Provide the [x, y] coordinate of the cell's center where the given text is located.  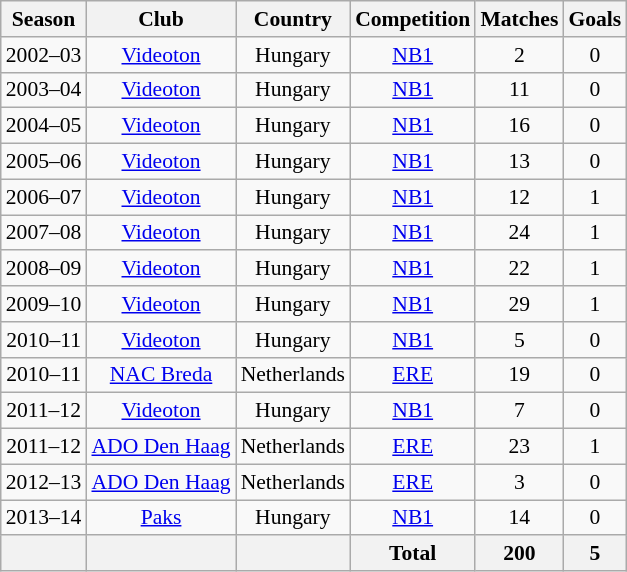
Matches [519, 19]
Season [44, 19]
2003–04 [44, 90]
2 [519, 55]
19 [519, 375]
2008–09 [44, 269]
NAC Breda [160, 375]
23 [519, 447]
2009–10 [44, 304]
2005–06 [44, 162]
16 [519, 126]
7 [519, 411]
3 [519, 482]
2012–13 [44, 482]
Competition [412, 19]
14 [519, 518]
29 [519, 304]
2006–07 [44, 197]
2013–14 [44, 518]
22 [519, 269]
13 [519, 162]
12 [519, 197]
200 [519, 554]
Total [412, 554]
Goals [594, 19]
2002–03 [44, 55]
2004–05 [44, 126]
Paks [160, 518]
Country [293, 19]
Club [160, 19]
24 [519, 233]
2007–08 [44, 233]
11 [519, 90]
